Pinpoint the cell where the given text exists, returning its [X, Y] midpoint coordinate. 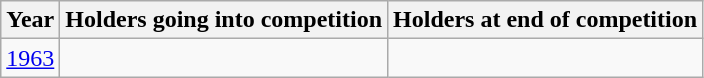
Holders at end of competition [546, 20]
1963 [30, 58]
Holders going into competition [224, 20]
Year [30, 20]
